Identify which cell holds the provided text, then report its [X, Y] central coordinate. 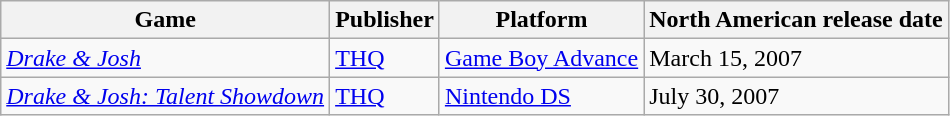
Game Boy Advance [541, 58]
March 15, 2007 [796, 58]
Drake & Josh: Talent Showdown [166, 96]
Nintendo DS [541, 96]
North American release date [796, 20]
Drake & Josh [166, 58]
Game [166, 20]
Platform [541, 20]
July 30, 2007 [796, 96]
Publisher [385, 20]
